For the text-containing cell, return its midpoint in (x, y) coordinate format. 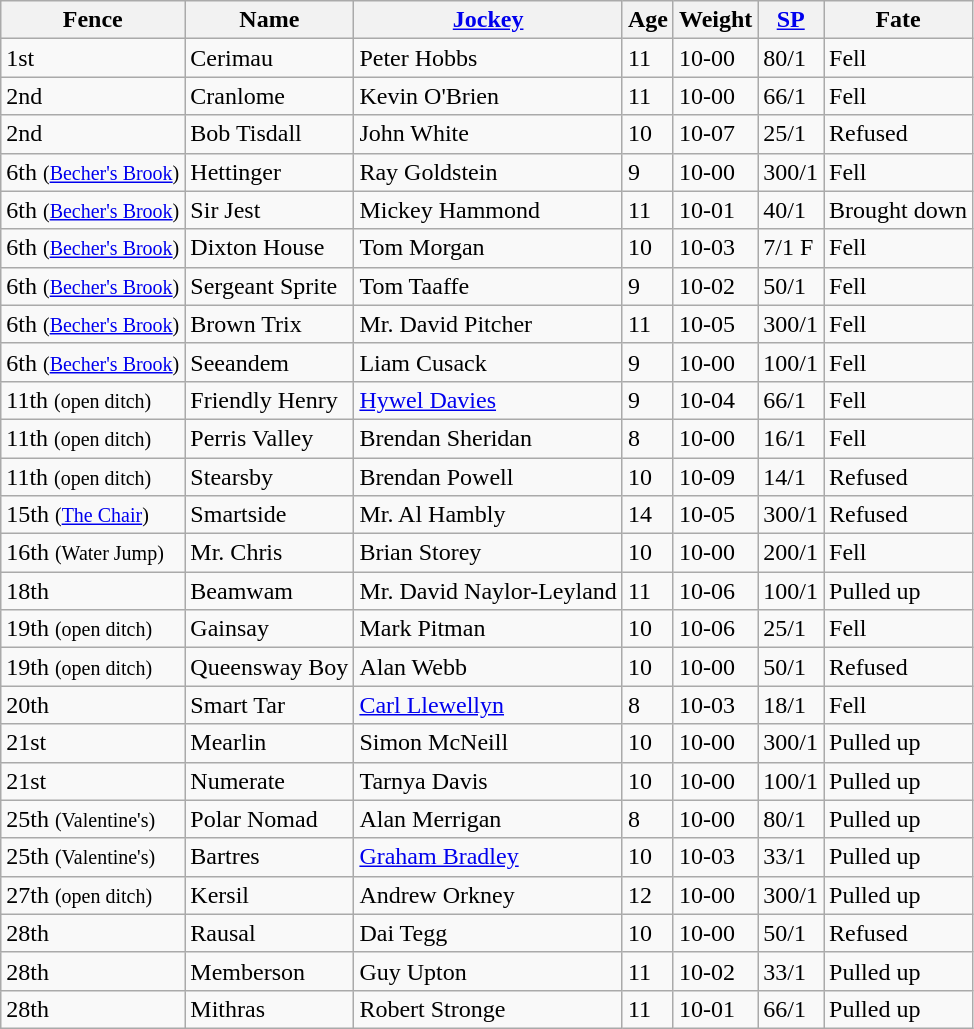
SP (791, 20)
Carl Llewellyn (488, 705)
10-04 (715, 400)
16th (Water Jump) (93, 553)
1st (93, 58)
Rausal (270, 933)
Brown Trix (270, 324)
Sergeant Sprite (270, 286)
14/1 (791, 477)
10-09 (715, 477)
John White (488, 134)
Alan Merrigan (488, 819)
Brought down (898, 210)
10-07 (715, 134)
Friendly Henry (270, 400)
Andrew Orkney (488, 895)
15th (The Chair) (93, 515)
Bob Tisdall (270, 134)
Kersil (270, 895)
Name (270, 20)
Bartres (270, 857)
Simon McNeill (488, 743)
16/1 (791, 438)
18/1 (791, 705)
Cranlome (270, 96)
27th (open ditch) (93, 895)
Cerimau (270, 58)
Jockey (488, 20)
Robert Stronge (488, 1009)
Brendan Sheridan (488, 438)
Liam Cusack (488, 362)
Peter Hobbs (488, 58)
18th (93, 591)
Gainsay (270, 629)
Smartside (270, 515)
12 (648, 895)
200/1 (791, 553)
Mr. David Naylor-Leyland (488, 591)
Sir Jest (270, 210)
Perris Valley (270, 438)
Brendan Powell (488, 477)
Mark Pitman (488, 629)
7/1 F (791, 248)
Memberson (270, 971)
Mickey Hammond (488, 210)
14 (648, 515)
Guy Upton (488, 971)
Tarnya Davis (488, 781)
Weight (715, 20)
Polar Nomad (270, 819)
Alan Webb (488, 667)
Fate (898, 20)
Dixton House (270, 248)
Queensway Boy (270, 667)
Hywel Davies (488, 400)
Seeandem (270, 362)
Tom Taaffe (488, 286)
Beamwam (270, 591)
Numerate (270, 781)
Mithras (270, 1009)
Tom Morgan (488, 248)
Mr. Chris (270, 553)
40/1 (791, 210)
Mr. David Pitcher (488, 324)
Smart Tar (270, 705)
20th (93, 705)
Age (648, 20)
Mr. Al Hambly (488, 515)
Ray Goldstein (488, 172)
Fence (93, 20)
Kevin O'Brien (488, 96)
Graham Bradley (488, 857)
Hettinger (270, 172)
Stearsby (270, 477)
Brian Storey (488, 553)
Mearlin (270, 743)
Dai Tegg (488, 933)
